Locate the cell with the specified text and output its [X, Y] center coordinate. 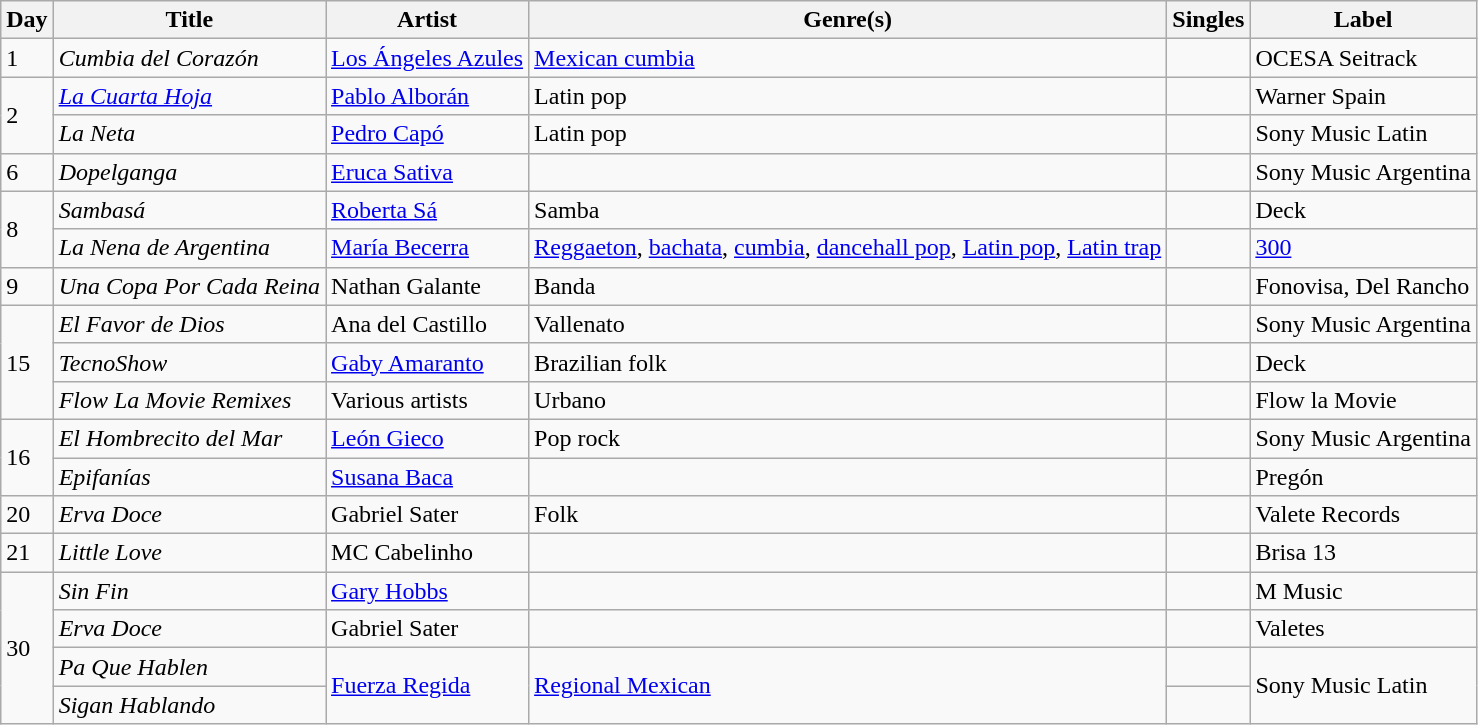
6 [27, 172]
8 [27, 229]
9 [27, 286]
Little Love [189, 553]
Roberta Sá [428, 210]
El Favor de Dios [189, 324]
León Gieco [428, 438]
Flow la Movie [1364, 400]
Cumbia del Corazón [189, 58]
Nathan Galante [428, 286]
Folk [848, 515]
300 [1364, 248]
1 [27, 58]
Reggaeton, bachata, cumbia, dancehall pop, Latin pop, Latin trap [848, 248]
Mexican cumbia [848, 58]
Pop rock [848, 438]
Gary Hobbs [428, 591]
Epifanías [189, 477]
Una Copa Por Cada Reina [189, 286]
Susana Baca [428, 477]
Artist [428, 20]
MC Cabelinho [428, 553]
Ana del Castillo [428, 324]
Flow La Movie Remixes [189, 400]
15 [27, 362]
2 [27, 115]
Banda [848, 286]
20 [27, 515]
Warner Spain [1364, 96]
Fonovisa, Del Rancho [1364, 286]
Sigan Hablando [189, 705]
30 [27, 648]
Brazilian folk [848, 362]
La Neta [189, 134]
La Nena de Argentina [189, 248]
M Music [1364, 591]
Sambasá [189, 210]
Title [189, 20]
Pa Que Hablen [189, 667]
Eruca Sativa [428, 172]
Various artists [428, 400]
Samba [848, 210]
Valete Records [1364, 515]
Day [27, 20]
María Becerra [428, 248]
Singles [1208, 20]
Los Ángeles Azules [428, 58]
Pablo Alborán [428, 96]
Pregón [1364, 477]
Urbano [848, 400]
Fuerza Regida [428, 686]
Vallenato [848, 324]
TecnoShow [189, 362]
El Hombrecito del Mar [189, 438]
Brisa 13 [1364, 553]
21 [27, 553]
Pedro Capó [428, 134]
Regional Mexican [848, 686]
OCESA Seitrack [1364, 58]
Dopelganga [189, 172]
Gaby Amaranto [428, 362]
Sin Fin [189, 591]
La Cuarta Hoja [189, 96]
Genre(s) [848, 20]
Valetes [1364, 629]
16 [27, 457]
Label [1364, 20]
